Determine the (x, y) coordinate at the center of the cell enclosing the given text.  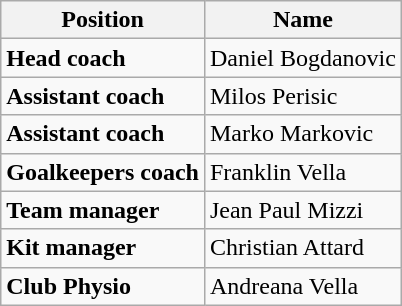
Goalkeepers coach (103, 172)
Club Physio (103, 286)
Franklin Vella (302, 172)
Team manager (103, 210)
Head coach (103, 58)
Milos Perisic (302, 96)
Marko Markovic (302, 134)
Position (103, 20)
Kit manager (103, 248)
Jean Paul Mizzi (302, 210)
Andreana Vella (302, 286)
Christian Attard (302, 248)
Daniel Bogdanovic (302, 58)
Name (302, 20)
